Find where the given text appears and provide that cell's center as [x, y] coordinate. 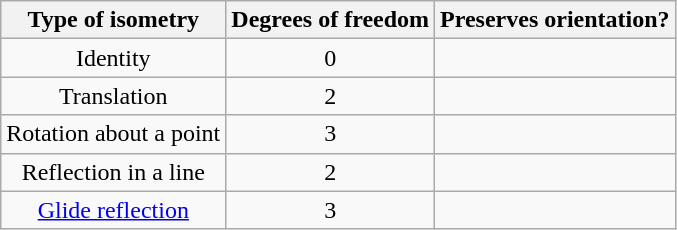
Preserves orientation? [556, 20]
Reflection in a line [114, 172]
Glide reflection [114, 210]
Translation [114, 96]
Rotation about a point [114, 134]
Type of isometry [114, 20]
0 [330, 58]
Degrees of freedom [330, 20]
Identity [114, 58]
